Scan for the cell matching the given text and deliver its [x, y] coordinate at center. 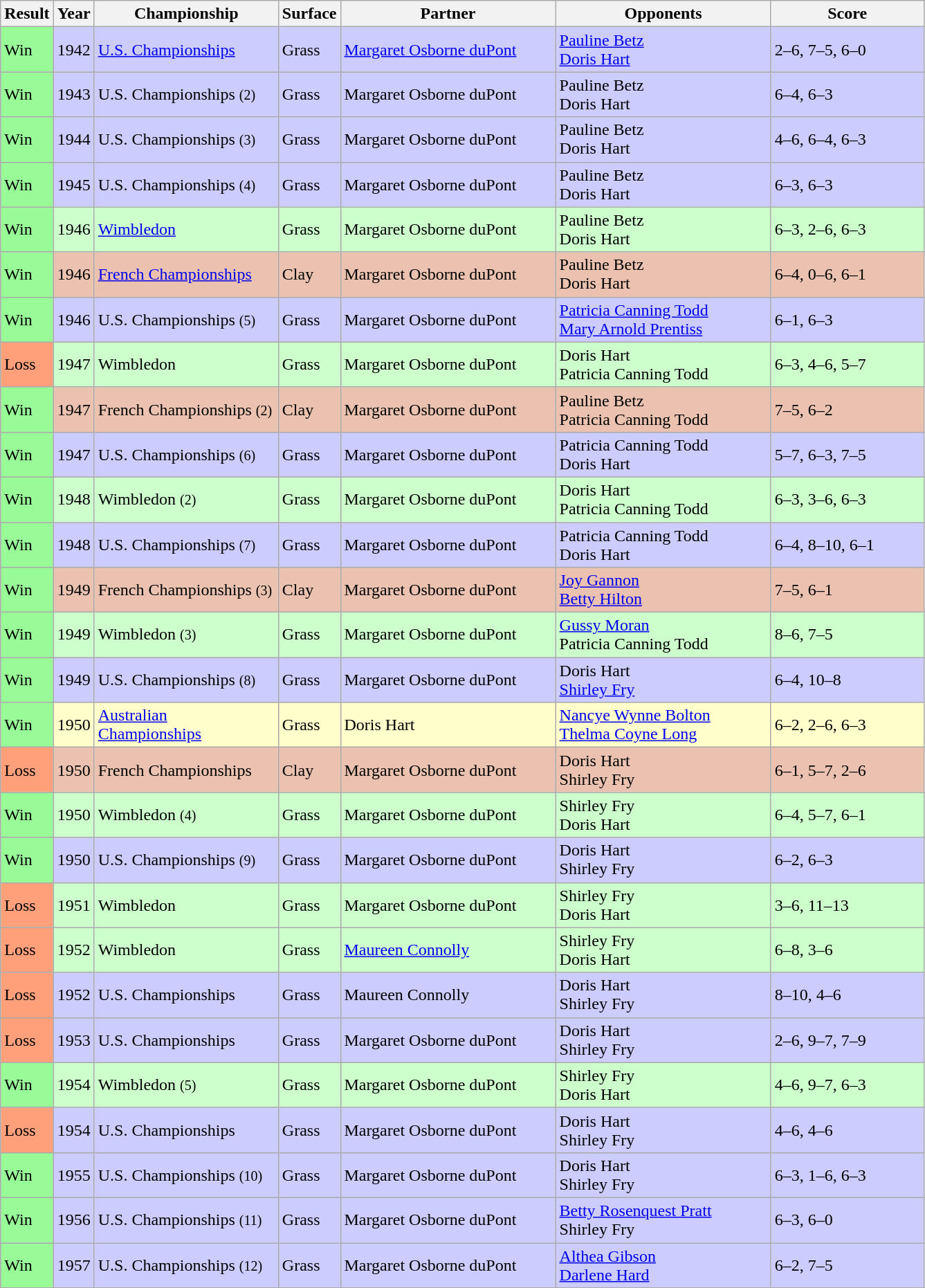
8–6, 7–5 [847, 635]
U.S. Championships (9) [186, 860]
1944 [73, 140]
Pauline Betz Patricia Canning Todd [663, 410]
6–3, 4–6, 5–7 [847, 364]
6–1, 6–3 [847, 320]
6–4, 0–6, 6–1 [847, 274]
U.S. Championships (11) [186, 1219]
5–7, 6–3, 7–5 [847, 454]
4–6, 4–6 [847, 1130]
6–2, 6–3 [847, 860]
Althea Gibson Darlene Hard [663, 1265]
Gussy Moran Patricia Canning Todd [663, 635]
2–6, 7–5, 6–0 [847, 50]
Betty Rosenquest Pratt Shirley Fry [663, 1219]
1957 [73, 1265]
1951 [73, 905]
Result [27, 14]
8–10, 4–6 [847, 995]
6–3, 1–6, 6–3 [847, 1175]
Year [73, 14]
Wimbledon (5) [186, 1085]
1942 [73, 50]
U.S. Championships (12) [186, 1265]
3–6, 11–13 [847, 905]
Australian Championships [186, 725]
4–6, 9–7, 6–3 [847, 1085]
Joy Gannon Betty Hilton [663, 590]
U.S. Championships (8) [186, 680]
1955 [73, 1175]
6–3, 3–6, 6–3 [847, 500]
U.S. Championships (6) [186, 454]
6–4, 8–10, 6–1 [847, 544]
6–3, 2–6, 6–3 [847, 230]
U.S. Championships (3) [186, 140]
4–6, 6–4, 6–3 [847, 140]
Wimbledon (3) [186, 635]
U.S. Championships (5) [186, 320]
U.S. Championships (4) [186, 184]
U.S. Championships (7) [186, 544]
U.S. Championships (10) [186, 1175]
7–5, 6–1 [847, 590]
6–2, 7–5 [847, 1265]
6–3, 6–0 [847, 1219]
Opponents [663, 14]
6–8, 3–6 [847, 950]
6–2, 2–6, 6–3 [847, 725]
1943 [73, 94]
6–1, 5–7, 2–6 [847, 770]
1953 [73, 1040]
6–4, 5–7, 6–1 [847, 815]
7–5, 6–2 [847, 410]
2–6, 9–7, 7–9 [847, 1040]
6–4, 10–8 [847, 680]
Doris Hart [448, 725]
U.S. Championships (2) [186, 94]
French Championships (3) [186, 590]
French Championships (2) [186, 410]
Wimbledon (2) [186, 500]
Surface [309, 14]
Patricia Canning Todd Mary Arnold Prentiss [663, 320]
Nancye Wynne Bolton Thelma Coyne Long [663, 725]
Championship [186, 14]
6–4, 6–3 [847, 94]
Score [847, 14]
Wimbledon (4) [186, 815]
1956 [73, 1219]
Partner [448, 14]
1945 [73, 184]
6–3, 6–3 [847, 184]
